Return [x, y] of the center of cell containing provided text 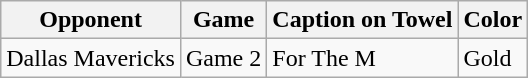
Dallas Mavericks [91, 58]
For The M [362, 58]
Gold [493, 58]
Game [223, 20]
Game 2 [223, 58]
Caption on Towel [362, 20]
Color [493, 20]
Opponent [91, 20]
